Capture the cell that displays the provided text and extract its (x, y) central coordinate. 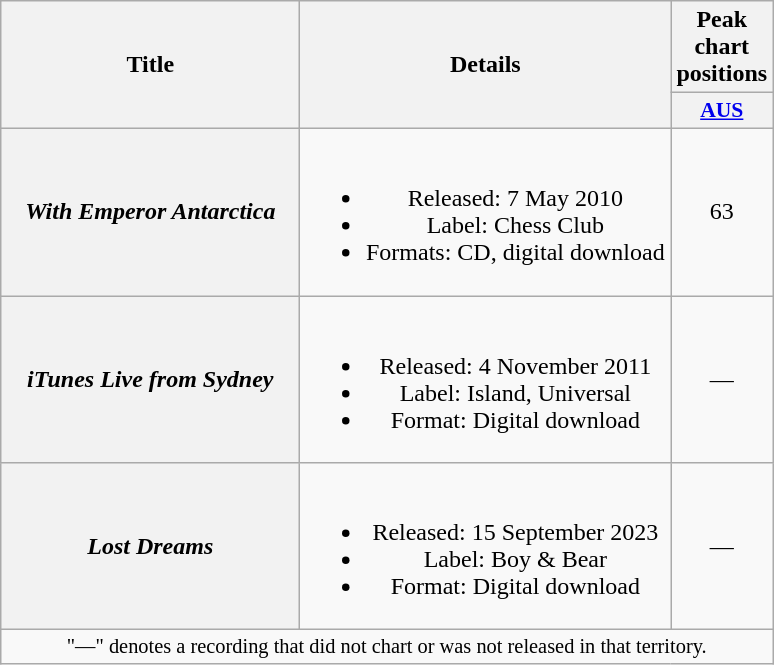
Details (486, 65)
Released: 4 November 2011Label: Island, UniversalFormat: Digital download (486, 380)
Released: 7 May 2010Label: Chess ClubFormats: CD, digital download (486, 212)
"—" denotes a recording that did not chart or was not released in that territory. (387, 647)
With Emperor Antarctica (150, 212)
AUS (722, 111)
63 (722, 212)
iTunes Live from Sydney (150, 380)
Released: 15 September 2023Label: Boy & BearFormat: Digital download (486, 546)
Title (150, 65)
Lost Dreams (150, 546)
Peak chart positions (722, 47)
